Provide the (x, y) coordinate of the cell's center where the given text is located.  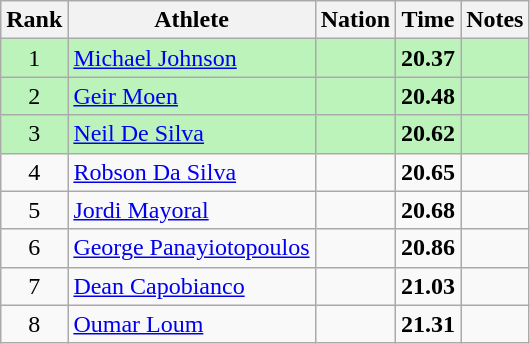
8 (34, 324)
4 (34, 172)
20.62 (428, 134)
1 (34, 58)
Nation (355, 20)
Dean Capobianco (192, 286)
Notes (495, 20)
Robson Da Silva (192, 172)
3 (34, 134)
20.37 (428, 58)
20.68 (428, 210)
20.86 (428, 248)
20.65 (428, 172)
7 (34, 286)
Geir Moen (192, 96)
Rank (34, 20)
George Panayiotopoulos (192, 248)
20.48 (428, 96)
5 (34, 210)
21.31 (428, 324)
Oumar Loum (192, 324)
Athlete (192, 20)
21.03 (428, 286)
Neil De Silva (192, 134)
6 (34, 248)
Michael Johnson (192, 58)
Time (428, 20)
2 (34, 96)
Jordi Mayoral (192, 210)
